Search for the cell housing the specified text and yield its (x, y) center coordinate. 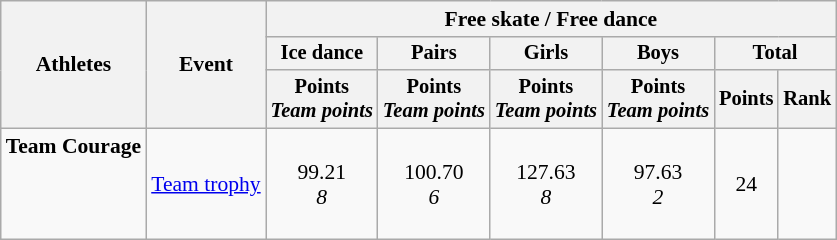
24 (746, 184)
Ice dance (322, 54)
Event (206, 64)
Athletes (74, 64)
Boys (658, 54)
Rank (807, 99)
Team Courage (74, 184)
Pairs (434, 54)
Free skate / Free dance (551, 19)
127.638 (546, 184)
Team trophy (206, 184)
100.706 (434, 184)
Total (775, 54)
Girls (546, 54)
97.632 (658, 184)
Points (746, 99)
99.218 (322, 184)
